Search for the cell housing the specified text and yield its (x, y) center coordinate. 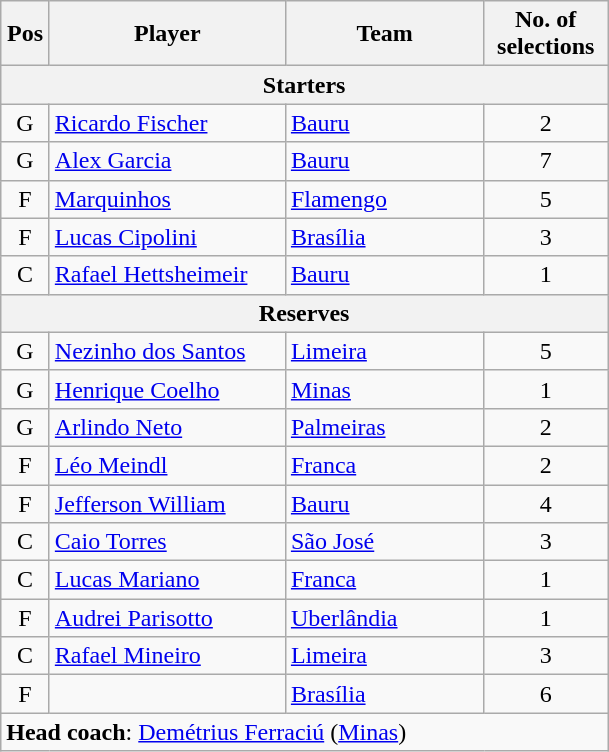
Reserves (304, 313)
Lucas Cipolini (167, 237)
6 (546, 694)
Jefferson William (167, 503)
Rafael Mineiro (167, 656)
Ricardo Fischer (167, 123)
Léo Meindl (167, 465)
Palmeiras (384, 427)
Arlindo Neto (167, 427)
Head coach: Demétrius Ferraciú (Minas) (304, 732)
Flamengo (384, 199)
Uberlândia (384, 618)
Alex Garcia (167, 161)
Lucas Mariano (167, 580)
Marquinhos (167, 199)
Minas (384, 389)
Nezinho dos Santos (167, 351)
Caio Torres (167, 542)
Starters (304, 85)
4 (546, 503)
No. of selections (546, 34)
7 (546, 161)
Team (384, 34)
Pos (26, 34)
Rafael Hettsheimeir (167, 275)
São José (384, 542)
Henrique Coelho (167, 389)
Audrei Parisotto (167, 618)
Player (167, 34)
